Return (x, y) of the center of cell containing provided text 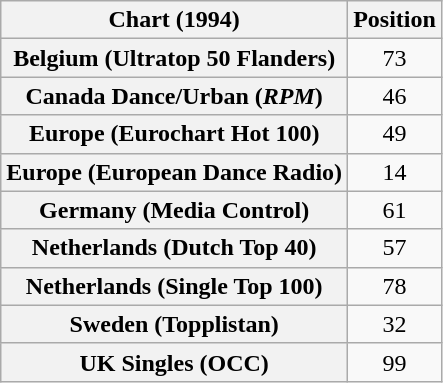
Chart (1994) (174, 20)
32 (395, 324)
Position (395, 20)
Europe (European Dance Radio) (174, 172)
99 (395, 362)
46 (395, 96)
73 (395, 58)
UK Singles (OCC) (174, 362)
Germany (Media Control) (174, 210)
Netherlands (Single Top 100) (174, 286)
57 (395, 248)
Netherlands (Dutch Top 40) (174, 248)
14 (395, 172)
Europe (Eurochart Hot 100) (174, 134)
61 (395, 210)
49 (395, 134)
78 (395, 286)
Sweden (Topplistan) (174, 324)
Belgium (Ultratop 50 Flanders) (174, 58)
Canada Dance/Urban (RPM) (174, 96)
